Identify which cell holds the provided text, then report its [x, y] central coordinate. 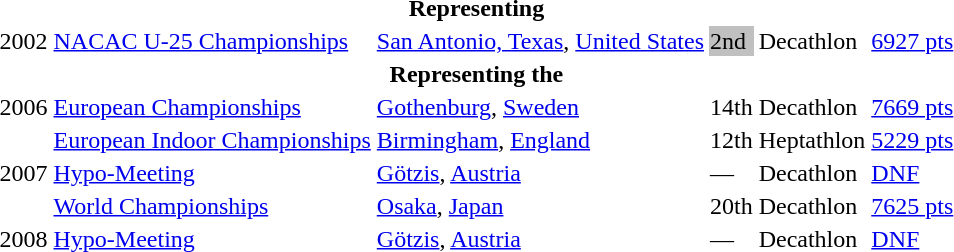
Heptathlon [812, 140]
European Indoor Championships [212, 140]
Osaka, Japan [540, 206]
12th [731, 140]
14th [731, 107]
Götzis, Austria [540, 173]
— [731, 173]
Gothenburg, Sweden [540, 107]
NACAC U-25 Championships [212, 41]
San Antonio, Texas, United States [540, 41]
20th [731, 206]
European Championships [212, 107]
World Championships [212, 206]
2nd [731, 41]
Birmingham, England [540, 140]
Hypo-Meeting [212, 173]
